Detect which cell encompasses the target text, then output its [x, y] center coordinate. 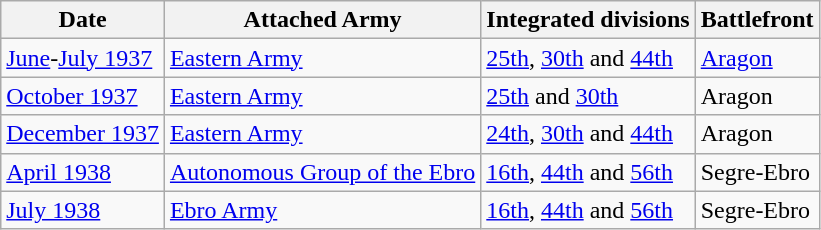
Battlefront [757, 20]
25th and 30th [588, 96]
June-July 1937 [83, 58]
Ebro Army [322, 210]
April 1938 [83, 172]
July 1938 [83, 210]
December 1937 [83, 134]
Integrated divisions [588, 20]
Date [83, 20]
October 1937 [83, 96]
24th, 30th and 44th [588, 134]
25th, 30th and 44th [588, 58]
Attached Army [322, 20]
Autonomous Group of the Ebro [322, 172]
